Return the (x, y) coordinate for the center point of the cell that contains the specified text.  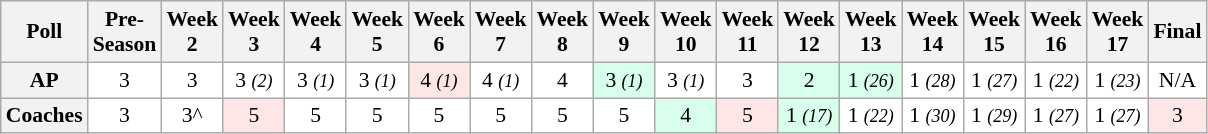
Week4 (316, 32)
Week6 (439, 32)
N/A (1177, 80)
Week14 (933, 32)
Pre-Season (125, 32)
Week11 (748, 32)
Week16 (1056, 32)
Week12 (809, 32)
Week10 (686, 32)
Final (1177, 32)
1 (17) (809, 116)
Week5 (377, 32)
Week3 (254, 32)
Week13 (871, 32)
Week15 (994, 32)
1 (28) (933, 80)
3^ (192, 116)
Coaches (44, 116)
Week17 (1118, 32)
Week2 (192, 32)
2 (809, 80)
1 (29) (994, 116)
Week9 (624, 32)
3 (2) (254, 80)
1 (23) (1118, 80)
Poll (44, 32)
Week8 (562, 32)
1 (26) (871, 80)
Week7 (501, 32)
AP (44, 80)
1 (30) (933, 116)
